From the cell containing the given text, extract its center point as (X, Y) coordinate. 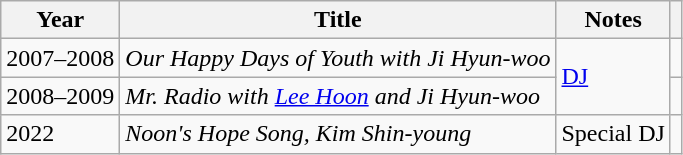
Notes (613, 20)
Special DJ (613, 134)
Noon's Hope Song, Kim Shin-young (338, 134)
2008–2009 (60, 96)
DJ (613, 77)
2022 (60, 134)
2007–2008 (60, 58)
Title (338, 20)
Year (60, 20)
Mr. Radio with Lee Hoon and Ji Hyun-woo (338, 96)
Our Happy Days of Youth with Ji Hyun-woo (338, 58)
